Return [x, y] of the center of cell containing provided text 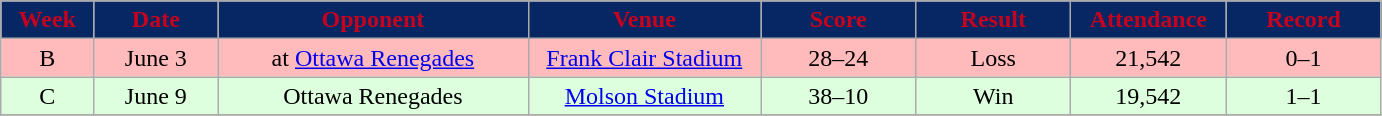
Opponent [373, 20]
C [48, 96]
0–1 [1304, 58]
B [48, 58]
38–10 [838, 96]
Win [994, 96]
Loss [994, 58]
Frank Clair Stadium [644, 58]
Venue [644, 20]
Molson Stadium [644, 96]
Ottawa Renegades [373, 96]
June 9 [156, 96]
Attendance [1148, 20]
1–1 [1304, 96]
June 3 [156, 58]
Record [1304, 20]
Date [156, 20]
21,542 [1148, 58]
28–24 [838, 58]
Score [838, 20]
Week [48, 20]
at Ottawa Renegades [373, 58]
19,542 [1148, 96]
Result [994, 20]
